Find where the given text appears and provide that cell's center as (x, y) coordinate. 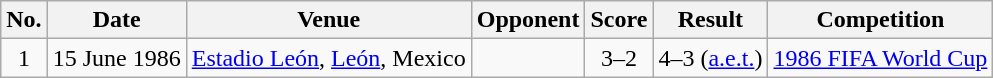
1 (24, 58)
Estadio León, León, Mexico (328, 58)
Competition (880, 20)
3–2 (619, 58)
15 June 1986 (116, 58)
Opponent (528, 20)
1986 FIFA World Cup (880, 58)
Venue (328, 20)
4–3 (a.e.t.) (710, 58)
Result (710, 20)
No. (24, 20)
Score (619, 20)
Date (116, 20)
